Detect which cell encompasses the target text, then output its [x, y] center coordinate. 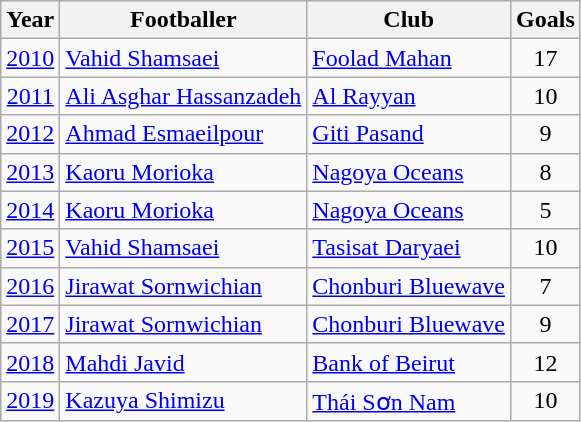
2014 [30, 210]
Ali Asghar Hassanzadeh [184, 96]
17 [546, 58]
2013 [30, 172]
Bank of Beirut [409, 362]
12 [546, 362]
Giti Pasand [409, 134]
2016 [30, 286]
2012 [30, 134]
5 [546, 210]
Year [30, 20]
Al Rayyan [409, 96]
Footballer [184, 20]
Mahdi Javid [184, 362]
Tasisat Daryaei [409, 248]
Thái Sơn Nam [409, 401]
8 [546, 172]
Kazuya Shimizu [184, 401]
2010 [30, 58]
2011 [30, 96]
2015 [30, 248]
Club [409, 20]
2018 [30, 362]
Ahmad Esmaeilpour [184, 134]
Foolad Mahan [409, 58]
7 [546, 286]
2019 [30, 401]
2017 [30, 324]
Goals [546, 20]
